Capture the cell that displays the provided text and extract its (x, y) central coordinate. 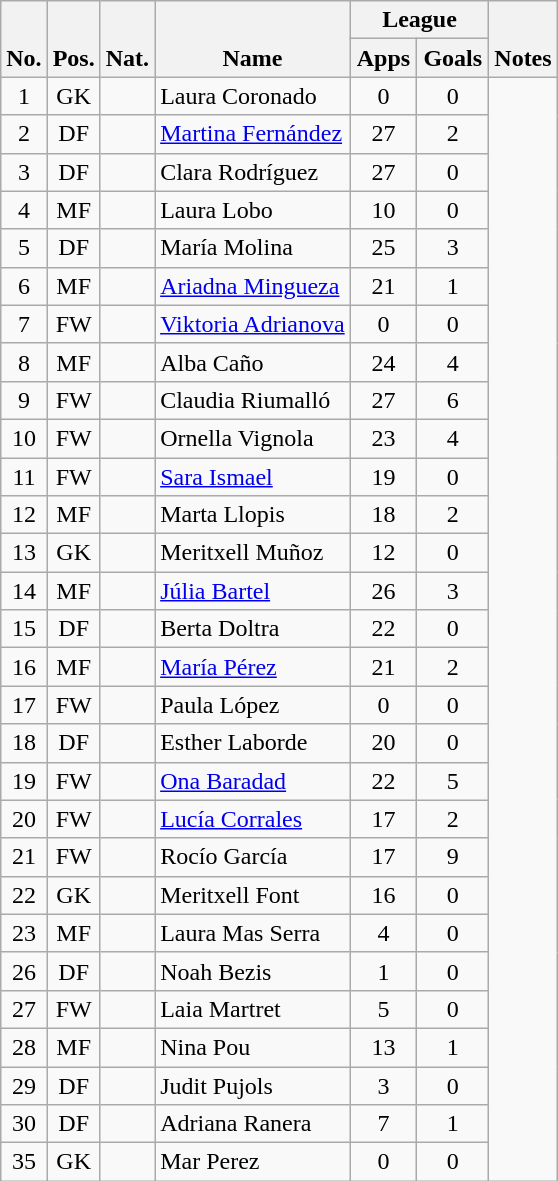
14 (24, 591)
Esther Laborde (253, 743)
25 (384, 248)
Alba Caño (253, 362)
11 (24, 477)
Ona Baradad (253, 781)
Lucía Corrales (253, 819)
Berta Doltra (253, 629)
28 (24, 1047)
Nina Pou (253, 1047)
Name (253, 39)
Apps (384, 58)
Meritxell Font (253, 895)
María Pérez (253, 667)
Pos. (74, 39)
Laura Lobo (253, 210)
Rocío García (253, 857)
Ariadna Mingueza (253, 286)
No. (24, 39)
Sara Ismael (253, 477)
29 (24, 1085)
Júlia Bartel (253, 591)
Laura Coronado (253, 96)
Notes (523, 39)
League (420, 20)
Martina Fernández (253, 134)
María Molina (253, 248)
35 (24, 1162)
Clara Rodríguez (253, 172)
30 (24, 1124)
Laia Martret (253, 1009)
Noah Bezis (253, 971)
Goals (453, 58)
Ornella Vignola (253, 438)
Nat. (127, 39)
8 (24, 362)
Meritxell Muñoz (253, 553)
Mar Perez (253, 1162)
Claudia Riumalló (253, 400)
Laura Mas Serra (253, 933)
Marta Llopis (253, 515)
Judit Pujols (253, 1085)
24 (384, 362)
Viktoria Adrianova (253, 324)
Paula López (253, 705)
Adriana Ranera (253, 1124)
15 (24, 629)
